Return the (x, y) coordinate for the center point of the cell that contains the specified text.  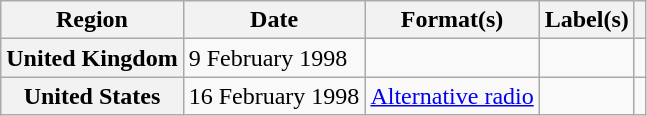
Date (274, 20)
Region (92, 20)
United States (92, 96)
9 February 1998 (274, 58)
Label(s) (586, 20)
16 February 1998 (274, 96)
Alternative radio (452, 96)
Format(s) (452, 20)
United Kingdom (92, 58)
